Return [X, Y] of the center of cell containing provided text 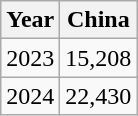
2024 [30, 96]
15,208 [98, 58]
China [98, 20]
22,430 [98, 96]
2023 [30, 58]
Year [30, 20]
